Return the (X, Y) coordinate for the center point of the cell that contains the specified text.  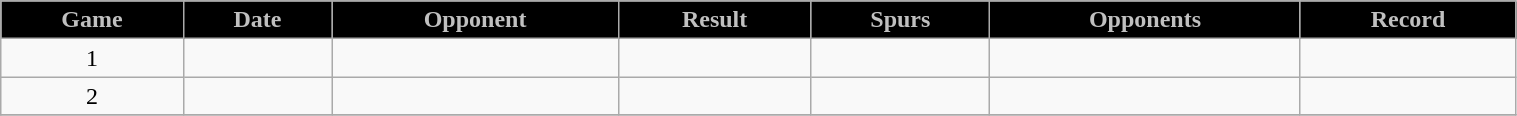
2 (92, 96)
Record (1408, 20)
Result (714, 20)
Opponents (1145, 20)
Opponent (476, 20)
Game (92, 20)
Date (258, 20)
1 (92, 58)
Spurs (900, 20)
